Identify which cell holds the provided text, then report its [x, y] central coordinate. 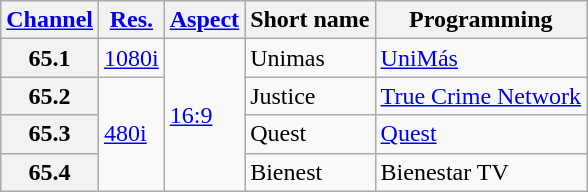
1080i [132, 58]
480i [132, 134]
65.3 [50, 134]
Bienestar TV [481, 172]
Bienest [310, 172]
65.1 [50, 58]
UniMás [481, 58]
16:9 [204, 115]
Justice [310, 96]
Channel [50, 20]
Res. [132, 20]
Aspect [204, 20]
65.4 [50, 172]
Short name [310, 20]
True Crime Network [481, 96]
65.2 [50, 96]
Unimas [310, 58]
Programming [481, 20]
